Capture the cell that displays the provided text and extract its (X, Y) central coordinate. 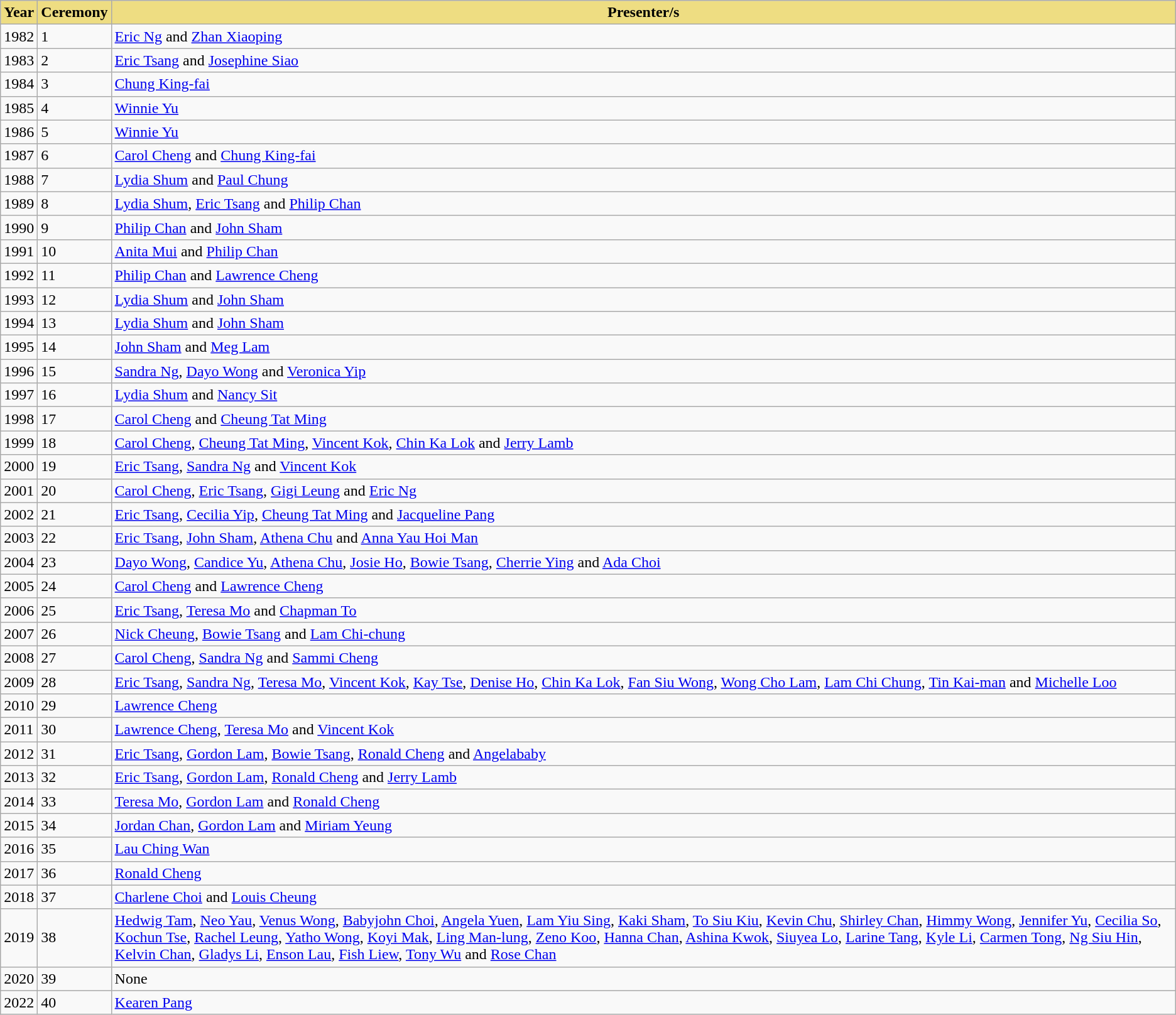
2013 (19, 778)
19 (74, 467)
1983 (19, 60)
1984 (19, 84)
2002 (19, 514)
1985 (19, 108)
14 (74, 347)
1994 (19, 323)
John Sham and Meg Lam (643, 347)
37 (74, 897)
None (643, 979)
1991 (19, 251)
Lydia Shum and Nancy Sit (643, 395)
Kearen Pang (643, 1002)
Presenter/s (643, 13)
Carol Cheng, Eric Tsang, Gigi Leung and Eric Ng (643, 491)
1999 (19, 443)
2000 (19, 467)
28 (74, 681)
33 (74, 801)
1995 (19, 347)
Eric Tsang, Teresa Mo and Chapman To (643, 610)
Lydia Shum and Paul Chung (643, 180)
2008 (19, 658)
32 (74, 778)
Eric Tsang, Gordon Lam, Bowie Tsang, Ronald Cheng and Angelababy (643, 754)
31 (74, 754)
24 (74, 586)
2005 (19, 586)
1990 (19, 227)
8 (74, 204)
21 (74, 514)
2018 (19, 897)
2010 (19, 706)
36 (74, 873)
1996 (19, 371)
Eric Ng and Zhan Xiaoping (643, 36)
13 (74, 323)
Philip Chan and John Sham (643, 227)
Philip Chan and Lawrence Cheng (643, 275)
Eric Tsang, Gordon Lam, Ronald Cheng and Jerry Lamb (643, 778)
29 (74, 706)
12 (74, 300)
38 (74, 938)
22 (74, 538)
Carol Cheng, Cheung Tat Ming, Vincent Kok, Chin Ka Lok and Jerry Lamb (643, 443)
1988 (19, 180)
Ceremony (74, 13)
5 (74, 132)
Ronald Cheng (643, 873)
2003 (19, 538)
Dayo Wong, Candice Yu, Athena Chu, Josie Ho, Bowie Tsang, Cherrie Ying and Ada Choi (643, 562)
11 (74, 275)
2 (74, 60)
Nick Cheung, Bowie Tsang and Lam Chi-chung (643, 634)
16 (74, 395)
2011 (19, 730)
34 (74, 825)
Eric Tsang, Cecilia Yip, Cheung Tat Ming and Jacqueline Pang (643, 514)
Lawrence Cheng, Teresa Mo and Vincent Kok (643, 730)
25 (74, 610)
2001 (19, 491)
1987 (19, 156)
18 (74, 443)
2006 (19, 610)
1989 (19, 204)
2022 (19, 1002)
3 (74, 84)
Teresa Mo, Gordon Lam and Ronald Cheng (643, 801)
2017 (19, 873)
1998 (19, 419)
2020 (19, 979)
Anita Mui and Philip Chan (643, 251)
30 (74, 730)
39 (74, 979)
15 (74, 371)
1982 (19, 36)
Charlene Choi and Louis Cheung (643, 897)
2004 (19, 562)
27 (74, 658)
Carol Cheng and Lawrence Cheng (643, 586)
1997 (19, 395)
Eric Tsang, Sandra Ng and Vincent Kok (643, 467)
Jordan Chan, Gordon Lam and Miriam Yeung (643, 825)
1992 (19, 275)
Eric Tsang and Josephine Siao (643, 60)
Carol Cheng, Sandra Ng and Sammi Cheng (643, 658)
Sandra Ng, Dayo Wong and Veronica Yip (643, 371)
2009 (19, 681)
1993 (19, 300)
2016 (19, 849)
26 (74, 634)
2007 (19, 634)
2015 (19, 825)
17 (74, 419)
4 (74, 108)
10 (74, 251)
2014 (19, 801)
9 (74, 227)
23 (74, 562)
Lawrence Cheng (643, 706)
Eric Tsang, John Sham, Athena Chu and Anna Yau Hoi Man (643, 538)
Carol Cheng and Cheung Tat Ming (643, 419)
2012 (19, 754)
Carol Cheng and Chung King-fai (643, 156)
Lau Ching Wan (643, 849)
20 (74, 491)
Lydia Shum, Eric Tsang and Philip Chan (643, 204)
1986 (19, 132)
1 (74, 36)
7 (74, 180)
40 (74, 1002)
6 (74, 156)
Chung King-fai (643, 84)
2019 (19, 938)
35 (74, 849)
Year (19, 13)
